Pinpoint the cell where the given text exists, returning its (X, Y) midpoint coordinate. 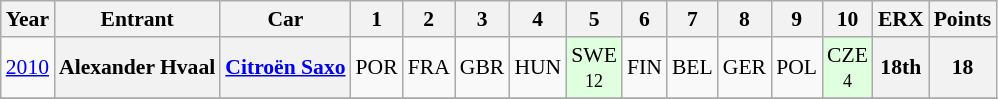
3 (482, 19)
POL (796, 68)
Year (28, 19)
2 (429, 19)
7 (692, 19)
Points (963, 19)
ERX (901, 19)
GER (744, 68)
Citroën Saxo (285, 68)
9 (796, 19)
8 (744, 19)
5 (594, 19)
6 (644, 19)
CZE4 (848, 68)
FRA (429, 68)
BEL (692, 68)
Entrant (137, 19)
HUN (538, 68)
POR (377, 68)
SWE12 (594, 68)
18 (963, 68)
Alexander Hvaal (137, 68)
2010 (28, 68)
10 (848, 19)
FIN (644, 68)
1 (377, 19)
GBR (482, 68)
Car (285, 19)
18th (901, 68)
4 (538, 19)
